Return the [x, y] coordinate for the center point of the cell that contains the specified text.  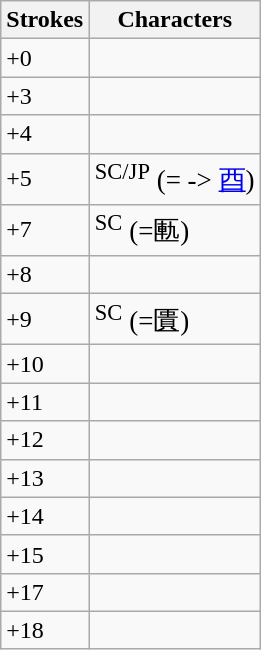
+9 [45, 320]
+12 [45, 440]
+17 [45, 592]
+5 [45, 178]
SC (=匱) [175, 320]
+7 [45, 230]
+4 [45, 134]
Characters [175, 20]
+13 [45, 478]
+14 [45, 516]
SC/JP (= -> 酉) [175, 178]
+10 [45, 364]
+18 [45, 630]
+0 [45, 58]
Strokes [45, 20]
+3 [45, 96]
+8 [45, 275]
+15 [45, 554]
+11 [45, 402]
SC (=匭) [175, 230]
